Determine the [x, y] coordinate at the center of the cell enclosing the given text.  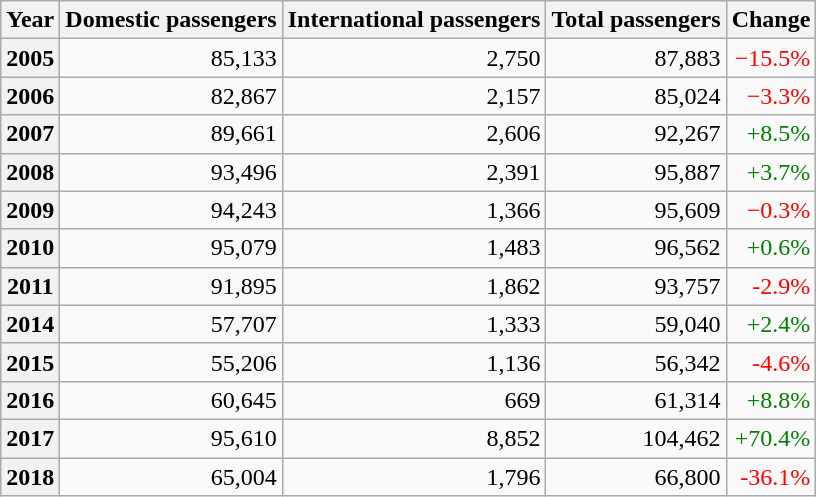
104,462 [636, 438]
2010 [30, 248]
+8.8% [771, 400]
2,391 [414, 172]
92,267 [636, 134]
Domestic passengers [171, 20]
57,707 [171, 324]
60,645 [171, 400]
66,800 [636, 477]
-4.6% [771, 362]
87,883 [636, 58]
8,852 [414, 438]
Year [30, 20]
1,136 [414, 362]
2018 [30, 477]
93,757 [636, 286]
1,333 [414, 324]
−0.3% [771, 210]
2011 [30, 286]
2017 [30, 438]
Total passengers [636, 20]
95,887 [636, 172]
2,606 [414, 134]
1,366 [414, 210]
2,157 [414, 96]
85,133 [171, 58]
93,496 [171, 172]
96,562 [636, 248]
2005 [30, 58]
55,206 [171, 362]
2016 [30, 400]
82,867 [171, 96]
-2.9% [771, 286]
56,342 [636, 362]
1,862 [414, 286]
95,079 [171, 248]
669 [414, 400]
+2.4% [771, 324]
65,004 [171, 477]
91,895 [171, 286]
Change [771, 20]
89,661 [171, 134]
2,750 [414, 58]
95,609 [636, 210]
+0.6% [771, 248]
1,483 [414, 248]
94,243 [171, 210]
+70.4% [771, 438]
1,796 [414, 477]
International passengers [414, 20]
2007 [30, 134]
−3.3% [771, 96]
+8.5% [771, 134]
−15.5% [771, 58]
+3.7% [771, 172]
2009 [30, 210]
95,610 [171, 438]
61,314 [636, 400]
2015 [30, 362]
85,024 [636, 96]
59,040 [636, 324]
2006 [30, 96]
2014 [30, 324]
-36.1% [771, 477]
2008 [30, 172]
